Determine the [X, Y] coordinate at the center of the cell enclosing the given text.  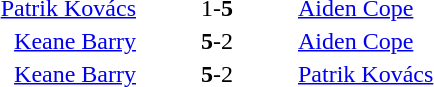
5-2 [216, 41]
